Search for the cell housing the specified text and yield its (x, y) center coordinate. 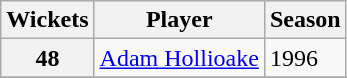
Wickets (48, 20)
Adam Hollioake (179, 58)
Season (305, 20)
1996 (305, 58)
Player (179, 20)
48 (48, 58)
